Determine the (X, Y) coordinate at the center of the cell enclosing the given text.  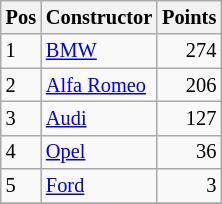
BMW (99, 51)
4 (21, 152)
127 (189, 118)
36 (189, 152)
Constructor (99, 17)
Ford (99, 186)
Points (189, 17)
1 (21, 51)
5 (21, 186)
274 (189, 51)
2 (21, 85)
Alfa Romeo (99, 85)
Opel (99, 152)
Pos (21, 17)
Audi (99, 118)
206 (189, 85)
